Find where the given text appears and provide that cell's center as [X, Y] coordinate. 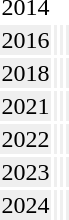
2016 [26, 40]
2021 [26, 106]
2018 [26, 73]
2023 [26, 172]
2024 [26, 205]
2022 [26, 139]
